Locate the cell with the specified text and output its (X, Y) center coordinate. 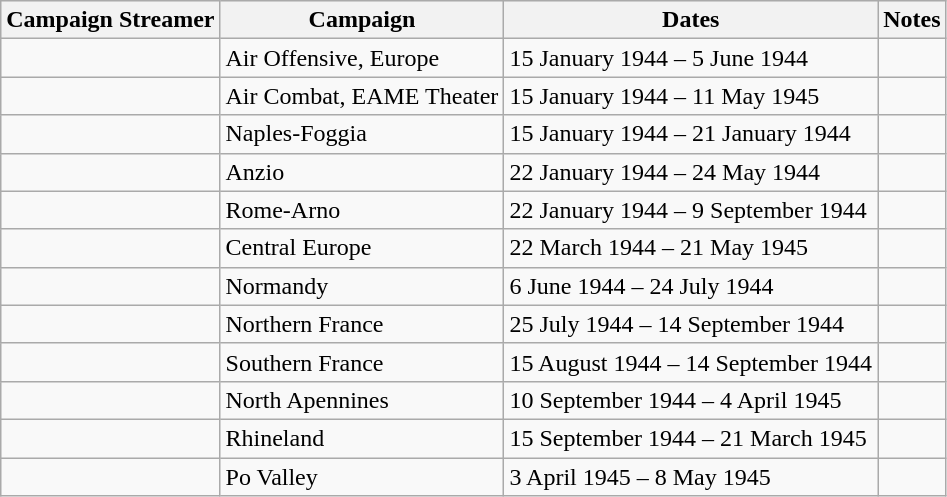
Central Europe (362, 248)
3 April 1945 – 8 May 1945 (691, 477)
15 January 1944 – 5 June 1944 (691, 58)
Anzio (362, 172)
10 September 1944 – 4 April 1945 (691, 400)
Northern France (362, 324)
Notes (912, 20)
Air Combat, EAME Theater (362, 96)
22 March 1944 – 21 May 1945 (691, 248)
22 January 1944 – 24 May 1944 (691, 172)
15 January 1944 – 21 January 1944 (691, 134)
Rome-Arno (362, 210)
Normandy (362, 286)
25 July 1944 – 14 September 1944 (691, 324)
Rhineland (362, 438)
North Apennines (362, 400)
Southern France (362, 362)
Campaign Streamer (110, 20)
Dates (691, 20)
Po Valley (362, 477)
15 September 1944 – 21 March 1945 (691, 438)
Air Offensive, Europe (362, 58)
Campaign (362, 20)
15 August 1944 – 14 September 1944 (691, 362)
6 June 1944 – 24 July 1944 (691, 286)
22 January 1944 – 9 September 1944 (691, 210)
15 January 1944 – 11 May 1945 (691, 96)
Naples-Foggia (362, 134)
